Scan for the cell matching the given text and deliver its (X, Y) coordinate at center. 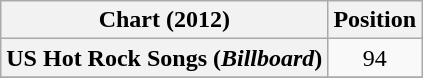
94 (375, 58)
Position (375, 20)
Chart (2012) (164, 20)
US Hot Rock Songs (Billboard) (164, 58)
